Detect which cell encompasses the target text, then output its (x, y) center coordinate. 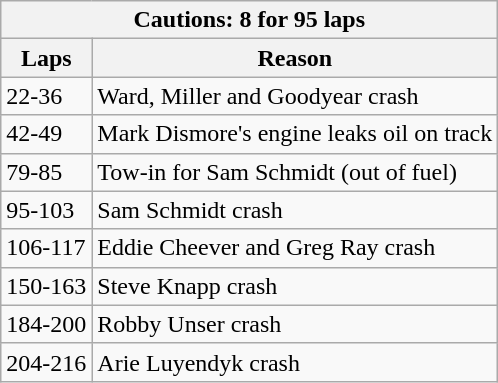
204-216 (46, 362)
184-200 (46, 324)
Arie Luyendyk crash (295, 362)
Laps (46, 58)
106-117 (46, 248)
42-49 (46, 134)
Tow-in for Sam Schmidt (out of fuel) (295, 172)
Mark Dismore's engine leaks oil on track (295, 134)
79-85 (46, 172)
Sam Schmidt crash (295, 210)
Reason (295, 58)
Cautions: 8 for 95 laps (250, 20)
Steve Knapp crash (295, 286)
22-36 (46, 96)
Robby Unser crash (295, 324)
150-163 (46, 286)
Ward, Miller and Goodyear crash (295, 96)
Eddie Cheever and Greg Ray crash (295, 248)
95-103 (46, 210)
